Extract the [x, y] coordinate from the center of the cell holding the provided text.  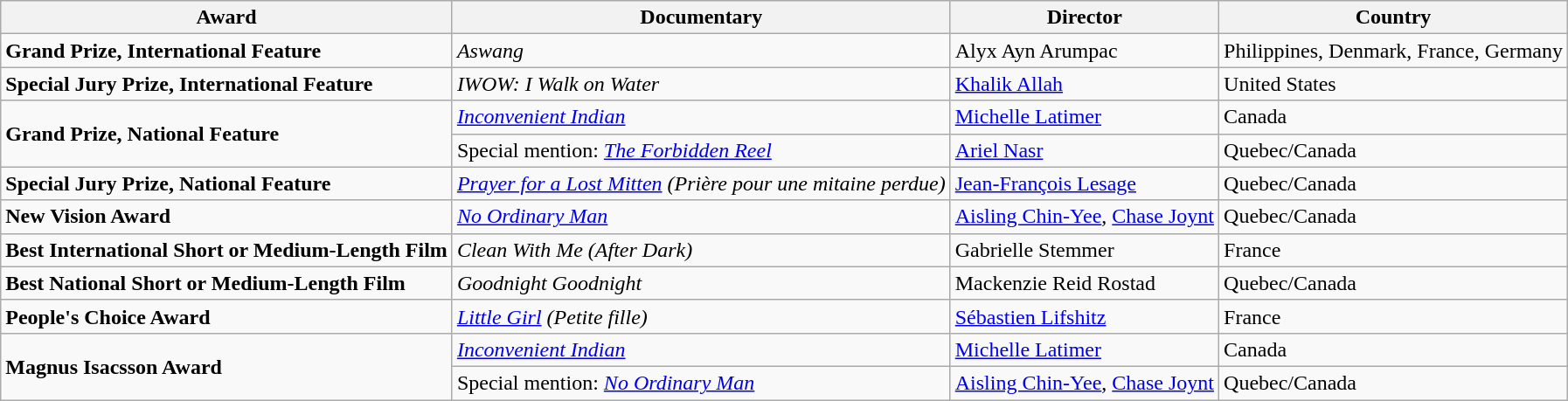
No Ordinary Man [701, 217]
Special mention: No Ordinary Man [701, 383]
IWOW: I Walk on Water [701, 84]
Goodnight Goodnight [701, 283]
New Vision Award [227, 217]
Special Jury Prize, International Feature [227, 84]
Ariel Nasr [1084, 150]
Award [227, 17]
Director [1084, 17]
United States [1393, 84]
Best International Short or Medium-Length Film [227, 250]
Country [1393, 17]
Alyx Ayn Arumpac [1084, 51]
Prayer for a Lost Mitten (Prière pour une mitaine perdue) [701, 183]
Magnus Isacsson Award [227, 366]
People's Choice Award [227, 316]
Special Jury Prize, National Feature [227, 183]
Sébastien Lifshitz [1084, 316]
Best National Short or Medium-Length Film [227, 283]
Gabrielle Stemmer [1084, 250]
Little Girl (Petite fille) [701, 316]
Grand Prize, International Feature [227, 51]
Clean With Me (After Dark) [701, 250]
Grand Prize, National Feature [227, 134]
Mackenzie Reid Rostad [1084, 283]
Philippines, Denmark, France, Germany [1393, 51]
Special mention: The Forbidden Reel [701, 150]
Aswang [701, 51]
Khalik Allah [1084, 84]
Jean-François Lesage [1084, 183]
Documentary [701, 17]
